Identify which cell holds the provided text, then report its (X, Y) central coordinate. 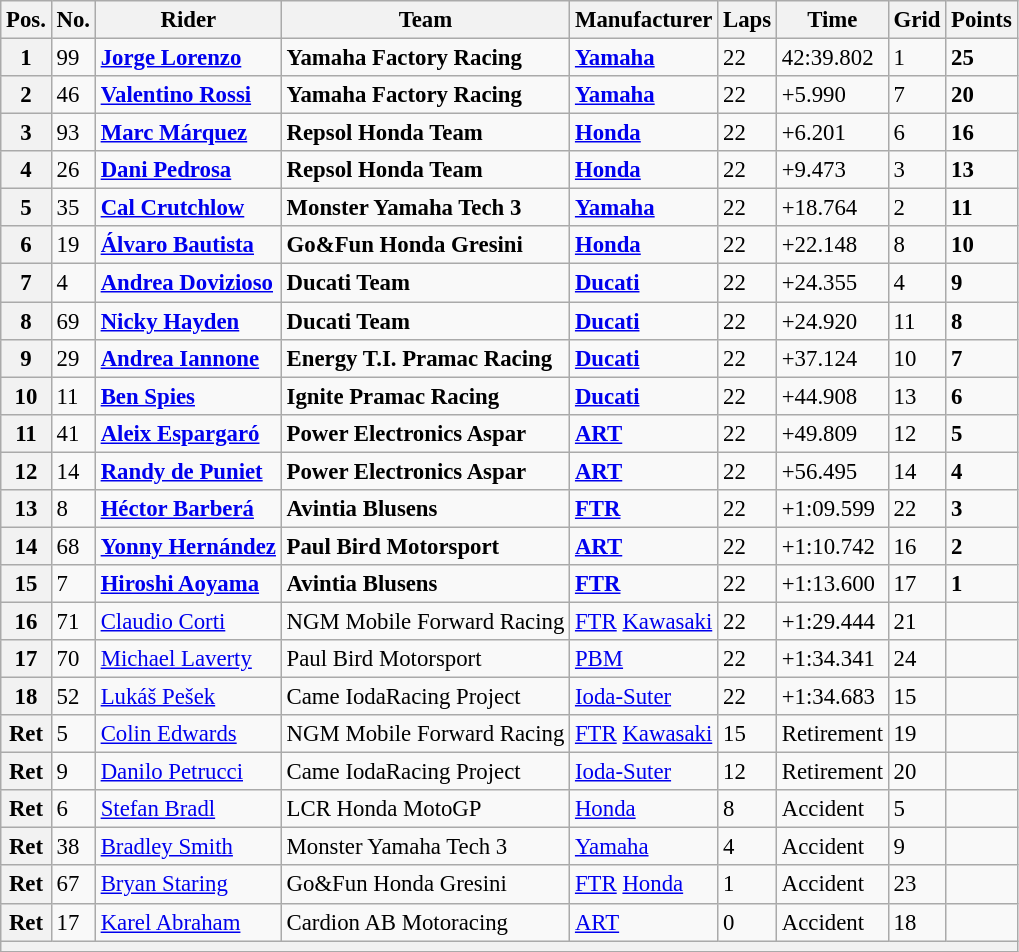
+1:29.444 (832, 621)
46 (73, 95)
Randy de Puniet (188, 471)
42:39.802 (832, 58)
Bradley Smith (188, 847)
FTR Honda (644, 885)
+18.764 (832, 208)
93 (73, 133)
23 (916, 885)
+1:09.599 (832, 509)
99 (73, 58)
26 (73, 170)
29 (73, 358)
+56.495 (832, 471)
21 (916, 621)
70 (73, 659)
52 (73, 697)
+22.148 (832, 245)
Lukáš Pešek (188, 697)
Michael Laverty (188, 659)
Dani Pedrosa (188, 170)
24 (916, 659)
+1:34.683 (832, 697)
+44.908 (832, 396)
38 (73, 847)
69 (73, 321)
Energy T.I. Pramac Racing (425, 358)
+1:34.341 (832, 659)
41 (73, 433)
Danilo Petrucci (188, 772)
Hiroshi Aoyama (188, 584)
0 (748, 922)
PBM (644, 659)
Colin Edwards (188, 734)
Cardion AB Motoracing (425, 922)
Claudio Corti (188, 621)
Álvaro Bautista (188, 245)
Marc Márquez (188, 133)
Pos. (26, 20)
Stefan Bradl (188, 809)
Valentino Rossi (188, 95)
+24.920 (832, 321)
Laps (748, 20)
Jorge Lorenzo (188, 58)
+6.201 (832, 133)
No. (73, 20)
+24.355 (832, 283)
68 (73, 546)
71 (73, 621)
Team (425, 20)
Bryan Staring (188, 885)
25 (982, 58)
LCR Honda MotoGP (425, 809)
+5.990 (832, 95)
Points (982, 20)
+1:13.600 (832, 584)
Time (832, 20)
Ben Spies (188, 396)
Yonny Hernández (188, 546)
+37.124 (832, 358)
+9.473 (832, 170)
Cal Crutchlow (188, 208)
Aleix Espargaró (188, 433)
Andrea Dovizioso (188, 283)
67 (73, 885)
Andrea Iannone (188, 358)
Rider (188, 20)
+1:10.742 (832, 546)
Manufacturer (644, 20)
+49.809 (832, 433)
Héctor Barberá (188, 509)
Ignite Pramac Racing (425, 396)
35 (73, 208)
Nicky Hayden (188, 321)
Grid (916, 20)
Karel Abraham (188, 922)
